Determine the [x, y] coordinate at the center of the cell enclosing the given text.  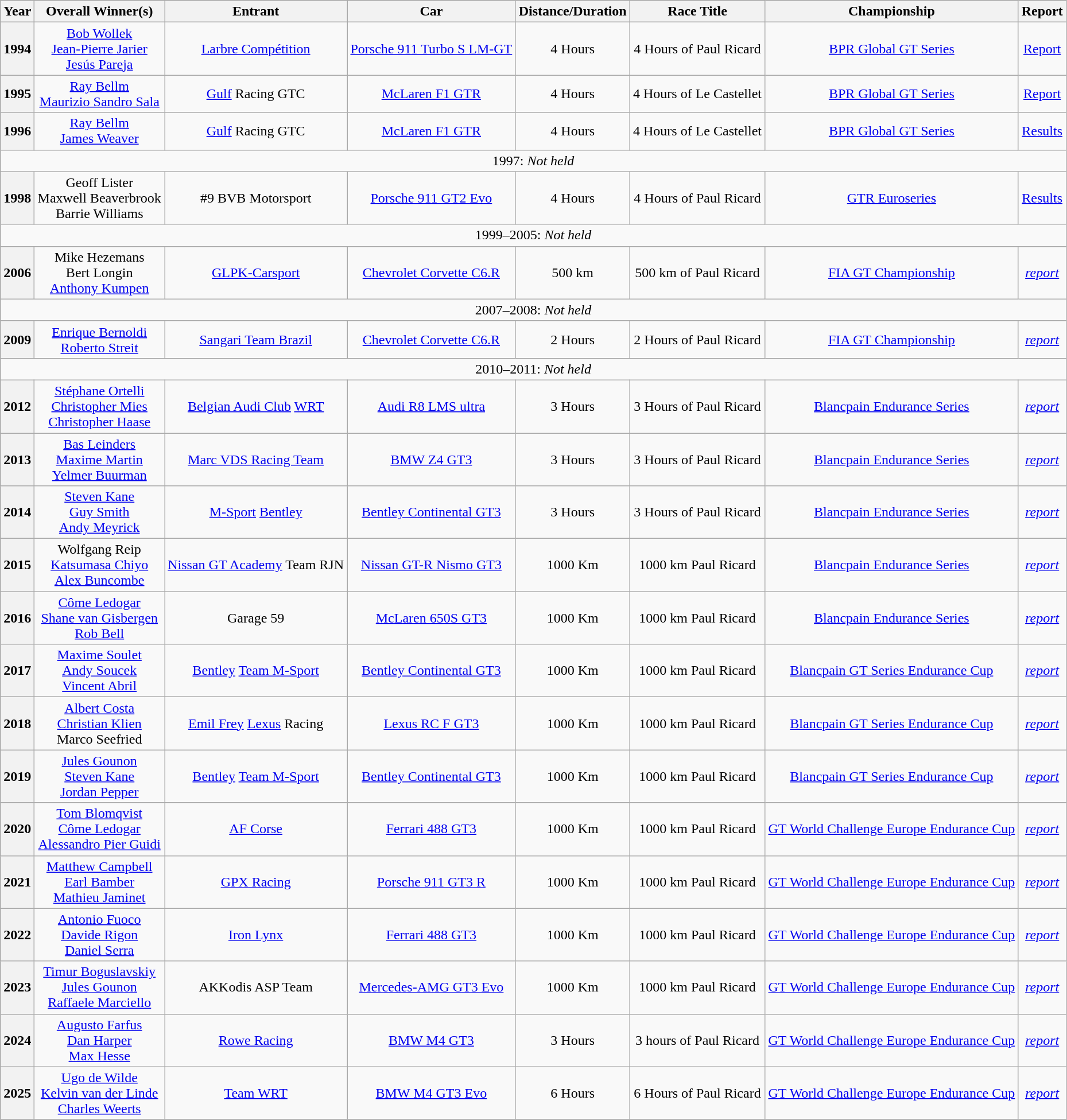
Bob Wollek Jean-Pierre Jarier Jesús Pareja [100, 49]
GPX Racing [256, 882]
6 Hours [573, 1093]
2015 [17, 565]
Race Title [697, 11]
Championship [892, 11]
6 Hours of Paul Ricard [697, 1093]
1994 [17, 49]
GTR Euroseries [892, 198]
Overall Winner(s) [100, 11]
M-Sport Bentley [256, 512]
2019 [17, 776]
Wolfgang Reip Katsumasa Chiyo Alex Buncombe [100, 565]
2009 [17, 340]
Belgian Audi Club WRT [256, 406]
Rowe Racing [256, 1040]
2010–2011: Not held [534, 369]
Geoff Lister Maxwell Beaverbrook Barrie Williams [100, 198]
Tom Blomqvist Côme Ledogar Alessandro Pier Guidi [100, 829]
Iron Lynx [256, 935]
Enrique Bernoldi Roberto Streit [100, 340]
1996 [17, 131]
Ugo de Wilde Kelvin van der Linde Charles Weerts [100, 1093]
BMW Z4 GT3 [432, 459]
Augusto Farfus Dan Harper Max Hesse [100, 1040]
BMW M4 GT3 [432, 1040]
2006 [17, 273]
Nissan GT Academy Team RJN [256, 565]
Lexus RC F GT3 [432, 724]
Distance/Duration [573, 11]
Mercedes-AMG GT3 Evo [432, 987]
500 km of Paul Ricard [697, 273]
Garage 59 [256, 618]
Matthew Campbell Earl Bamber Mathieu Jaminet [100, 882]
Jules Gounon Steven Kane Jordan Pepper [100, 776]
Côme Ledogar Shane van Gisbergen Rob Bell [100, 618]
2 Hours of Paul Ricard [697, 340]
2007–2008: Not held [534, 310]
2023 [17, 987]
2016 [17, 618]
AF Corse [256, 829]
2024 [17, 1040]
AKKodis ASP Team [256, 987]
Stéphane Ortelli Christopher Mies Christopher Haase [100, 406]
Ray Bellm Maurizio Sandro Sala [100, 94]
Maxime Soulet Andy Soucek Vincent Abril [100, 671]
1995 [17, 94]
2014 [17, 512]
2013 [17, 459]
2017 [17, 671]
Timur Boguslavskiy Jules Gounon Raffaele Marciello [100, 987]
Nissan GT-R Nismo GT3 [432, 565]
Porsche 911 Turbo S LM-GT [432, 49]
Bas Leinders Maxime Martin Yelmer Buurman [100, 459]
2022 [17, 935]
Sangari Team Brazil [256, 340]
Entrant [256, 11]
McLaren 650S GT3 [432, 618]
Larbre Compétition [256, 49]
2012 [17, 406]
BMW M4 GT3 Evo [432, 1093]
2 Hours [573, 340]
500 km [573, 273]
Antonio Fuoco Davide Rigon Daniel Serra [100, 935]
Mike Hezemans Bert Longin Anthony Kumpen [100, 273]
3 hours of Paul Ricard [697, 1040]
GLPK-Carsport [256, 273]
1999–2005: Not held [534, 235]
Team WRT [256, 1093]
Emil Frey Lexus Racing [256, 724]
Audi R8 LMS ultra [432, 406]
Steven Kane Guy Smith Andy Meyrick [100, 512]
Car [432, 11]
2020 [17, 829]
Ray Bellm James Weaver [100, 131]
Porsche 911 GT3 R [432, 882]
2018 [17, 724]
Year [17, 11]
Marc VDS Racing Team [256, 459]
2021 [17, 882]
Albert Costa Christian Klien Marco Seefried [100, 724]
2025 [17, 1093]
Porsche 911 GT2 Evo [432, 198]
1998 [17, 198]
1997: Not held [534, 161]
#9 BVB Motorsport [256, 198]
